Search for the cell housing the specified text and yield its [x, y] center coordinate. 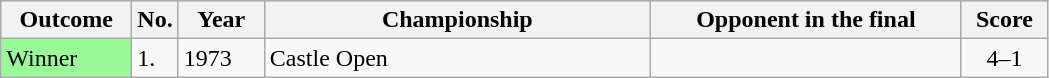
1. [155, 58]
Winner [66, 58]
Championship [457, 20]
Year [221, 20]
No. [155, 20]
1973 [221, 58]
4–1 [1004, 58]
Castle Open [457, 58]
Score [1004, 20]
Outcome [66, 20]
Opponent in the final [806, 20]
